Detect which cell encompasses the target text, then output its (X, Y) center coordinate. 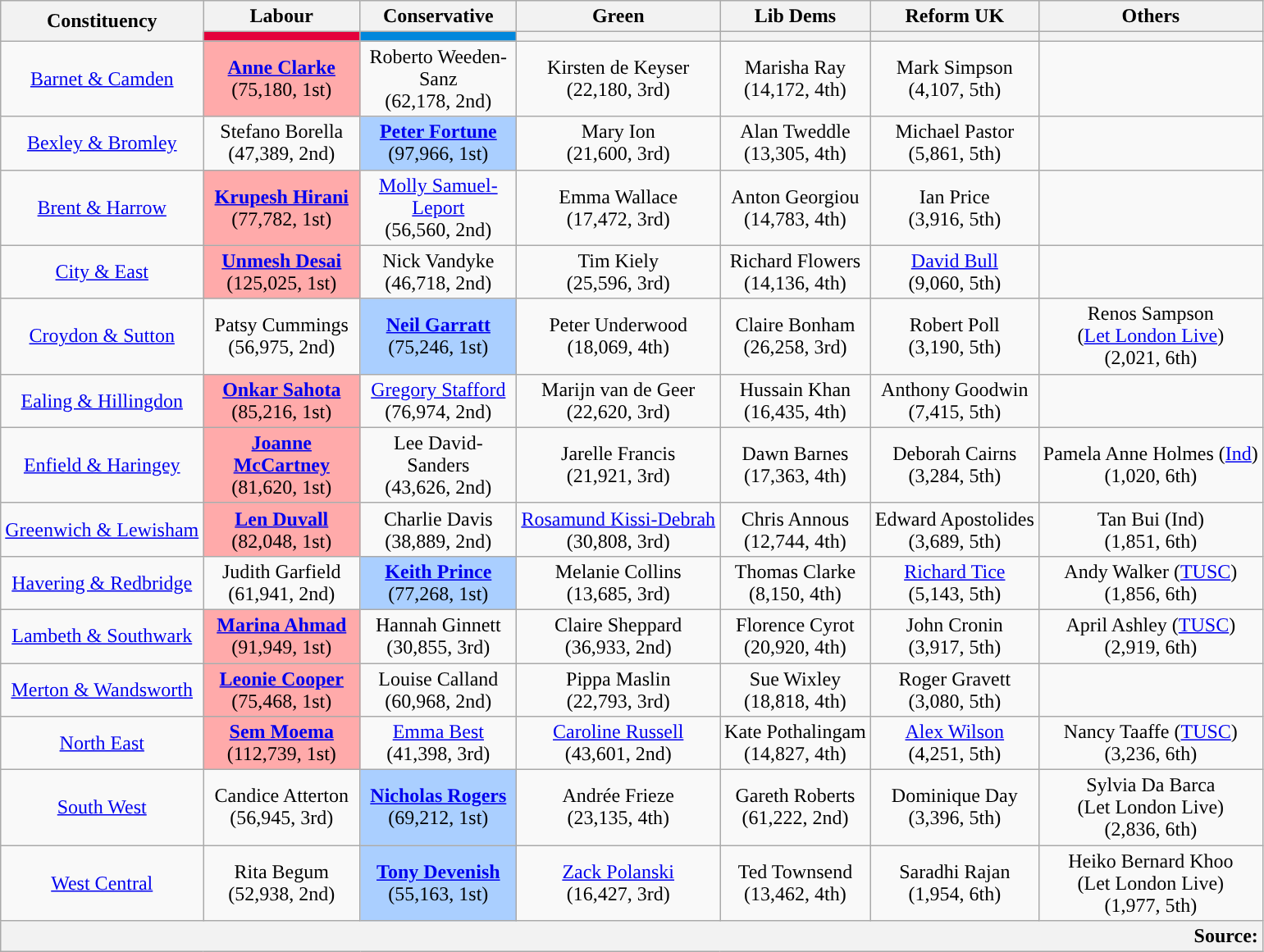
Merton & Wandsworth (102, 689)
Lambeth & Southwark (102, 636)
Emma Wallace(17,472, 3rd) (618, 207)
Candice Atterton(56,945, 3rd) (282, 808)
Emma Best(41,398, 3rd) (438, 743)
Reform UK (955, 16)
Mark Simpson(4,107, 5th) (955, 79)
Marisha Ray(14,172, 4th) (796, 79)
Pippa Maslin(22,793, 3rd) (618, 689)
Louise Calland(60,968, 2nd) (438, 689)
Gareth Roberts(61,222, 2nd) (796, 808)
Kate Pothalingam(14,827, 4th) (796, 743)
Ealing & Hillingdon (102, 400)
Leonie Cooper(75,468, 1st) (282, 689)
Anton Georgiou(14,783, 4th) (796, 207)
Charlie Davis(38,889, 2nd) (438, 530)
Alan Tweddle(13,305, 4th) (796, 143)
Croydon & Sutton (102, 336)
Greenwich & Lewisham (102, 530)
Roberto Weeden-Sanz(62,178, 2nd) (438, 79)
Keith Prince(77,268, 1st) (438, 582)
Havering & Redbridge (102, 582)
Sue Wixley(18,818, 4th) (796, 689)
Melanie Collins(13,685, 3rd) (618, 582)
Enfield & Haringey (102, 465)
West Central (102, 883)
Kirsten de Keyser(22,180, 3rd) (618, 79)
Lib Dems (796, 16)
Len Duvall(82,048, 1st) (282, 530)
Richard Tice(5,143, 5th) (955, 582)
Zack Polanski(16,427, 3rd) (618, 883)
Tim Kiely(25,596, 3rd) (618, 272)
Brent & Harrow (102, 207)
Saradhi Rajan(1,954, 6th) (955, 883)
Rita Begum(52,938, 2nd) (282, 883)
April Ashley (TUSC)(2,919, 6th) (1150, 636)
Thomas Clarke(8,150, 4th) (796, 582)
Edward Apostolides(3,689, 5th) (955, 530)
Bexley & Bromley (102, 143)
Gregory Stafford(76,974, 2nd) (438, 400)
North East (102, 743)
Tony Devenish(55,163, 1st) (438, 883)
Marijn van de Geer(22,620, 3rd) (618, 400)
Caroline Russell(43,601, 2nd) (618, 743)
Nick Vandyke(46,718, 2nd) (438, 272)
South West (102, 808)
Sylvia Da Barca(Let London Live)(2,836, 6th) (1150, 808)
Andrée Frieze(23,135, 4th) (618, 808)
David Bull(9,060, 5th) (955, 272)
Joanne McCartney(81,620, 1st) (282, 465)
Anne Clarke(75,180, 1st) (282, 79)
Rosamund Kissi-Debrah(30,808, 3rd) (618, 530)
Others (1150, 16)
Barnet & Camden (102, 79)
Conservative (438, 16)
Hussain Khan(16,435, 4th) (796, 400)
Andy Walker (TUSC)(1,856, 6th) (1150, 582)
Florence Cyrot(20,920, 4th) (796, 636)
Peter Fortune(97,966, 1st) (438, 143)
Renos Sampson(Let London Live)(2,021, 6th) (1150, 336)
Mary Ion(21,600, 3rd) (618, 143)
Nancy Taaffe (TUSC)(3,236, 6th) (1150, 743)
Deborah Cairns(3,284, 5th) (955, 465)
Michael Pastor(5,861, 5th) (955, 143)
Richard Flowers(14,136, 4th) (796, 272)
Unmesh Desai(125,025, 1st) (282, 272)
John Cronin(3,917, 5th) (955, 636)
Sem Moema(112,739, 1st) (282, 743)
Marina Ahmad(91,949, 1st) (282, 636)
Dawn Barnes(17,363, 4th) (796, 465)
Labour (282, 16)
Jarelle Francis(21,921, 3rd) (618, 465)
Onkar Sahota(85,216, 1st) (282, 400)
Alex Wilson(4,251, 5th) (955, 743)
Source: (632, 936)
Green (618, 16)
Robert Poll(3,190, 5th) (955, 336)
Ted Townsend(13,462, 4th) (796, 883)
Patsy Cummings(56,975, 2nd) (282, 336)
Dominique Day(3,396, 5th) (955, 808)
Peter Underwood(18,069, 4th) (618, 336)
Krupesh Hirani(77,782, 1st) (282, 207)
Tan Bui (Ind)(1,851, 6th) (1150, 530)
Ian Price(3,916, 5th) (955, 207)
Heiko Bernard Khoo(Let London Live)(1,977, 5th) (1150, 883)
Claire Bonham(26,258, 3rd) (796, 336)
Stefano Borella(47,389, 2nd) (282, 143)
Neil Garratt(75,246, 1st) (438, 336)
Lee David-Sanders(43,626, 2nd) (438, 465)
Hannah Ginnett(30,855, 3rd) (438, 636)
Roger Gravett(3,080, 5th) (955, 689)
City & East (102, 272)
Judith Garfield(61,941, 2nd) (282, 582)
Pamela Anne Holmes (Ind)(1,020, 6th) (1150, 465)
Nicholas Rogers(69,212, 1st) (438, 808)
Molly Samuel-Leport(56,560, 2nd) (438, 207)
Constituency (102, 21)
Anthony Goodwin(7,415, 5th) (955, 400)
Chris Annous(12,744, 4th) (796, 530)
Claire Sheppard(36,933, 2nd) (618, 636)
